Pinpoint the cell where the given text exists, returning its (X, Y) midpoint coordinate. 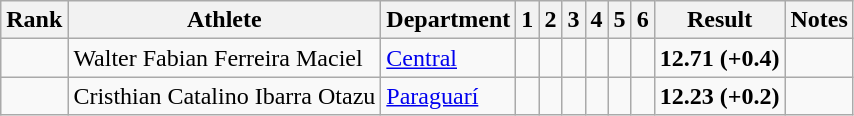
Athlete (224, 20)
Cristhian Catalino Ibarra Otazu (224, 96)
2 (550, 20)
12.71 (+0.4) (720, 58)
Rank (34, 20)
4 (596, 20)
3 (574, 20)
Notes (819, 20)
Paraguarí (448, 96)
1 (528, 20)
5 (620, 20)
6 (642, 20)
Result (720, 20)
12.23 (+0.2) (720, 96)
Central (448, 58)
Department (448, 20)
Walter Fabian Ferreira Maciel (224, 58)
